Capture the cell that displays the provided text and extract its (X, Y) central coordinate. 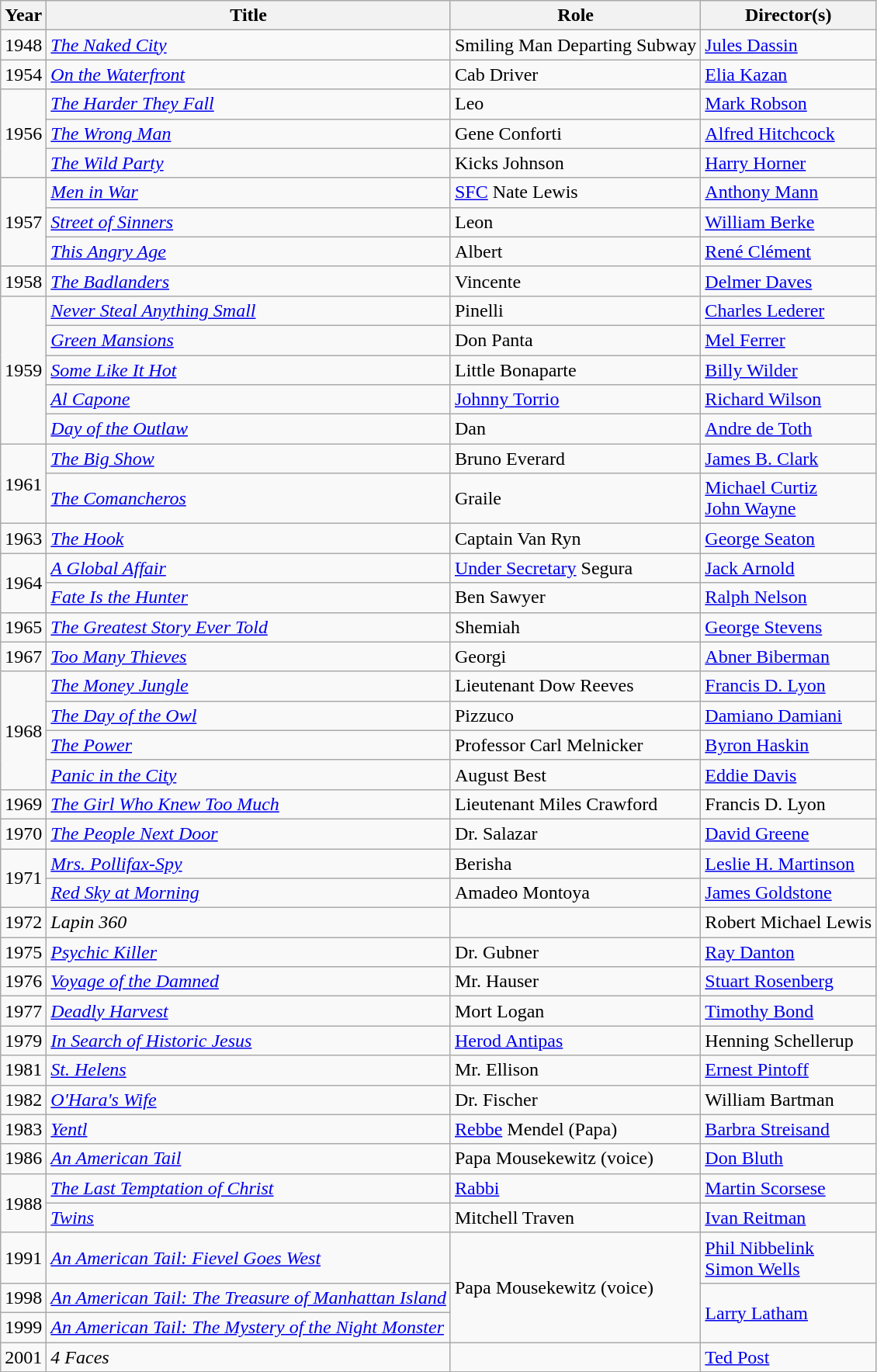
The Day of the Owl (248, 715)
1961 (23, 484)
1979 (23, 1041)
Mel Ferrer (789, 340)
1977 (23, 1011)
Damiano Damiani (789, 715)
Panic in the City (248, 774)
An American Tail (248, 1159)
1948 (23, 45)
Mr. Hauser (575, 982)
O'Hara's Wife (248, 1100)
Andre de Toth (789, 429)
Pinelli (575, 310)
The Girl Who Knew Too Much (248, 804)
Bruno Everard (575, 459)
Lapin 360 (248, 923)
Herod Antipas (575, 1041)
Robert Michael Lewis (789, 923)
Mr. Ellison (575, 1070)
1956 (23, 133)
Year (23, 16)
Don Bluth (789, 1159)
David Greene (789, 833)
1983 (23, 1129)
Mitchell Traven (575, 1218)
1957 (23, 222)
The Greatest Story Ever Told (248, 627)
Day of the Outlaw (248, 429)
1981 (23, 1070)
George Seaton (789, 539)
1998 (23, 1298)
Johnny Torrio (575, 400)
August Best (575, 774)
The Naked City (248, 45)
1991 (23, 1257)
Lieutenant Miles Crawford (575, 804)
Delmer Daves (789, 281)
Ivan Reitman (789, 1218)
Georgi (575, 657)
Under Secretary Segura (575, 568)
Voyage of the Damned (248, 982)
1968 (23, 730)
Deadly Harvest (248, 1011)
Mark Robson (789, 104)
The Harder They Fall (248, 104)
1965 (23, 627)
René Clément (789, 251)
1986 (23, 1159)
Ernest Pintoff (789, 1070)
The Power (248, 745)
Title (248, 16)
Ted Post (789, 1357)
Amadeo Montoya (575, 893)
Yentl (248, 1129)
The Last Temptation of Christ (248, 1188)
Barbra Streisand (789, 1129)
Director(s) (789, 16)
1972 (23, 923)
1975 (23, 952)
Berisha (575, 864)
Cab Driver (575, 74)
4 Faces (248, 1357)
Dr. Gubner (575, 952)
The Money Jungle (248, 686)
Shemiah (575, 627)
Professor Carl Melnicker (575, 745)
2001 (23, 1357)
In Search of Historic Jesus (248, 1041)
1999 (23, 1327)
Eddie Davis (789, 774)
Mrs. Pollifax-Spy (248, 864)
Role (575, 16)
Albert (575, 251)
1959 (23, 369)
Stuart Rosenberg (789, 982)
1971 (23, 878)
Vincente (575, 281)
Larry Latham (789, 1312)
Phil NibbelinkSimon Wells (789, 1257)
1982 (23, 1100)
The Comancheros (248, 498)
Billy Wilder (789, 370)
Street of Sinners (248, 222)
1958 (23, 281)
William Bartman (789, 1100)
On the Waterfront (248, 74)
An American Tail: The Treasure of Manhattan Island (248, 1298)
Captain Van Ryn (575, 539)
Abner Biberman (789, 657)
Lieutenant Dow Reeves (575, 686)
Byron Haskin (789, 745)
Fate Is the Hunter (248, 598)
Men in War (248, 192)
Anthony Mann (789, 192)
Jules Dassin (789, 45)
The Wild Party (248, 163)
Mort Logan (575, 1011)
Dr. Fischer (575, 1100)
Some Like It Hot (248, 370)
James Goldstone (789, 893)
Kicks Johnson (575, 163)
Leon (575, 222)
1954 (23, 74)
Smiling Man Departing Subway (575, 45)
An American Tail: Fievel Goes West (248, 1257)
Alfred Hitchcock (789, 133)
Jack Arnold (789, 568)
SFC Nate Lewis (575, 192)
Elia Kazan (789, 74)
Martin Scorsese (789, 1188)
The Hook (248, 539)
Pizzuco (575, 715)
An American Tail: The Mystery of the Night Monster (248, 1327)
Red Sky at Morning (248, 893)
The People Next Door (248, 833)
Richard Wilson (789, 400)
Ralph Nelson (789, 598)
Michael CurtizJohn Wayne (789, 498)
Leslie H. Martinson (789, 864)
Ray Danton (789, 952)
Dan (575, 429)
1976 (23, 982)
A Global Affair (248, 568)
Never Steal Anything Small (248, 310)
The Badlanders (248, 281)
1967 (23, 657)
Al Capone (248, 400)
Timothy Bond (789, 1011)
Rabbi (575, 1188)
Leo (575, 104)
Charles Lederer (789, 310)
Graile (575, 498)
1963 (23, 539)
Rebbe Mendel (Papa) (575, 1129)
Harry Horner (789, 163)
1988 (23, 1203)
St. Helens (248, 1070)
Twins (248, 1218)
Henning Schellerup (789, 1041)
1964 (23, 583)
1969 (23, 804)
1970 (23, 833)
Psychic Killer (248, 952)
Gene Conforti (575, 133)
James B. Clark (789, 459)
George Stevens (789, 627)
The Wrong Man (248, 133)
This Angry Age (248, 251)
Don Panta (575, 340)
Green Mansions (248, 340)
The Big Show (248, 459)
Little Bonaparte (575, 370)
Dr. Salazar (575, 833)
William Berke (789, 222)
Ben Sawyer (575, 598)
Too Many Thieves (248, 657)
